Extract the [x, y] coordinate from the center of the cell holding the provided text.  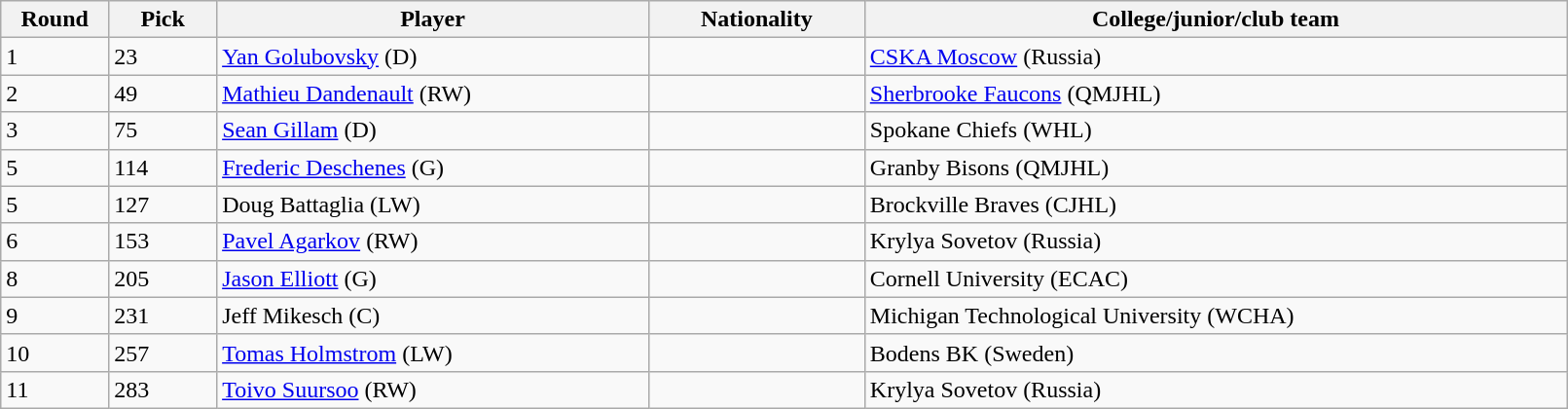
Jason Elliott (G) [433, 279]
75 [164, 130]
Cornell University (ECAC) [1215, 279]
10 [55, 353]
283 [164, 390]
3 [55, 130]
11 [55, 390]
257 [164, 353]
127 [164, 204]
CSKA Moscow (Russia) [1215, 56]
Toivo Suursoo (RW) [433, 390]
6 [55, 242]
Tomas Holmstrom (LW) [433, 353]
Round [55, 19]
23 [164, 56]
Yan Golubovsky (D) [433, 56]
153 [164, 242]
Granby Bisons (QMJHL) [1215, 167]
Frederic Deschenes (G) [433, 167]
231 [164, 316]
Player [433, 19]
Doug Battaglia (LW) [433, 204]
114 [164, 167]
Michigan Technological University (WCHA) [1215, 316]
Brockville Braves (CJHL) [1215, 204]
Bodens BK (Sweden) [1215, 353]
9 [55, 316]
Sean Gillam (D) [433, 130]
Sherbrooke Faucons (QMJHL) [1215, 93]
49 [164, 93]
Pavel Agarkov (RW) [433, 242]
Mathieu Dandenault (RW) [433, 93]
College/junior/club team [1215, 19]
205 [164, 279]
Pick [164, 19]
Jeff Mikesch (C) [433, 316]
Nationality [756, 19]
1 [55, 56]
2 [55, 93]
8 [55, 279]
Spokane Chiefs (WHL) [1215, 130]
